Scan for the cell matching the given text and deliver its [x, y] coordinate at center. 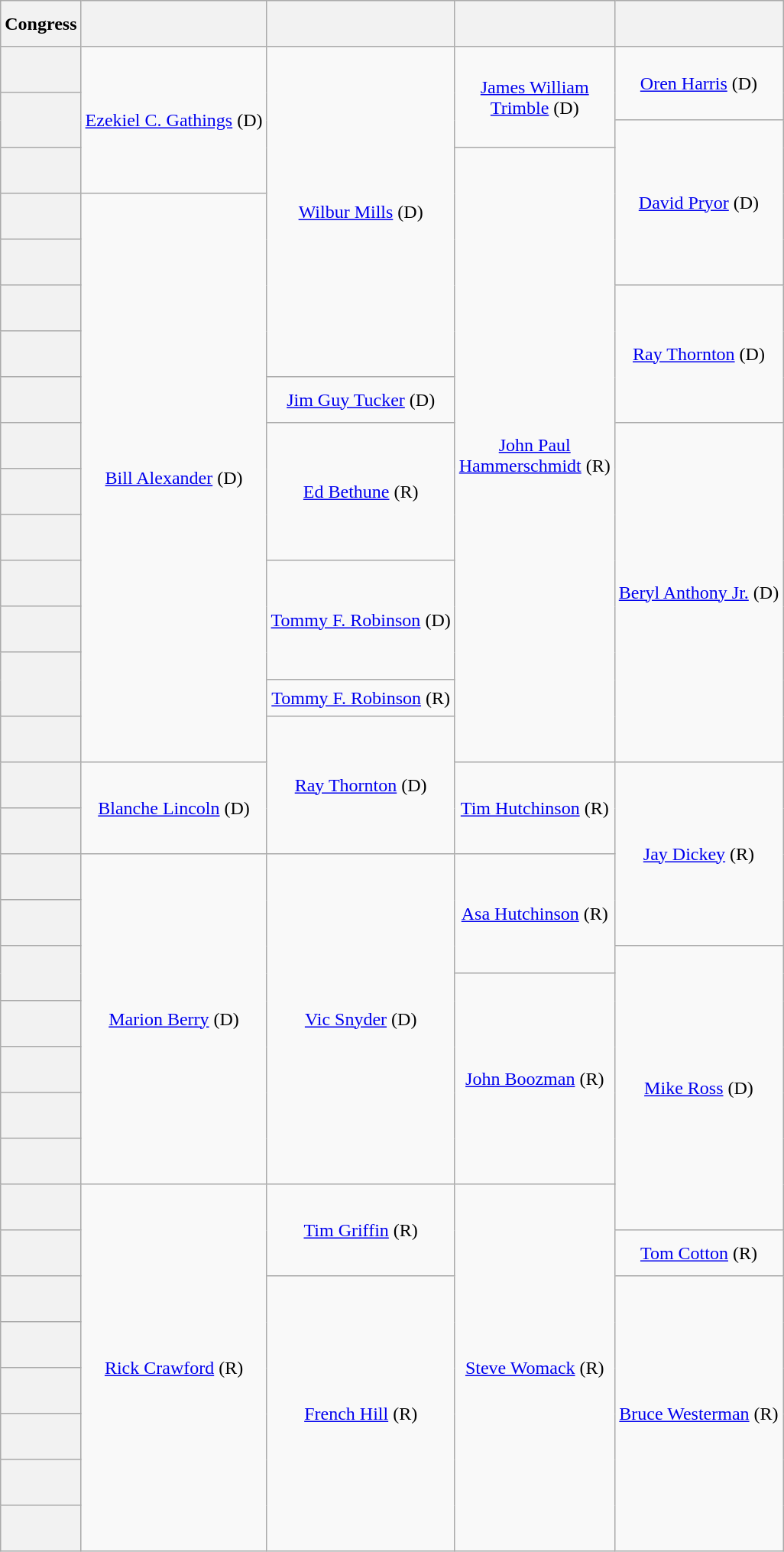
Ezekiel C. Gathings (D) [174, 120]
John PaulHammerschmidt (R) [535, 455]
David Pryor (D) [698, 203]
Rick Crawford (R) [174, 1368]
Vic Snyder (D) [361, 1019]
Oren Harris (D) [698, 83]
French Hill (R) [361, 1414]
Ed Bethune (R) [361, 492]
James WilliamTrimble (D) [535, 97]
Wilbur Mills (D) [361, 212]
Jay Dickey (R) [698, 854]
Tommy F. Robinson (R) [361, 698]
Marion Berry (D) [174, 1019]
Bruce Westerman (R) [698, 1414]
Blanche Lincoln (D) [174, 808]
Tim Hutchinson (R) [535, 808]
Tommy F. Robinson (D) [361, 620]
Steve Womack (R) [535, 1368]
Bill Alexander (D) [174, 478]
Mike Ross (D) [698, 1088]
Jim Guy Tucker (D) [361, 400]
Asa Hutchinson (R) [535, 914]
Congress [41, 24]
Tom Cotton (R) [698, 1253]
John Boozman (R) [535, 1079]
Beryl Anthony Jr. (D) [698, 593]
Tim Griffin (R) [361, 1230]
